Extract the [X, Y] coordinate from the center of the cell holding the provided text.  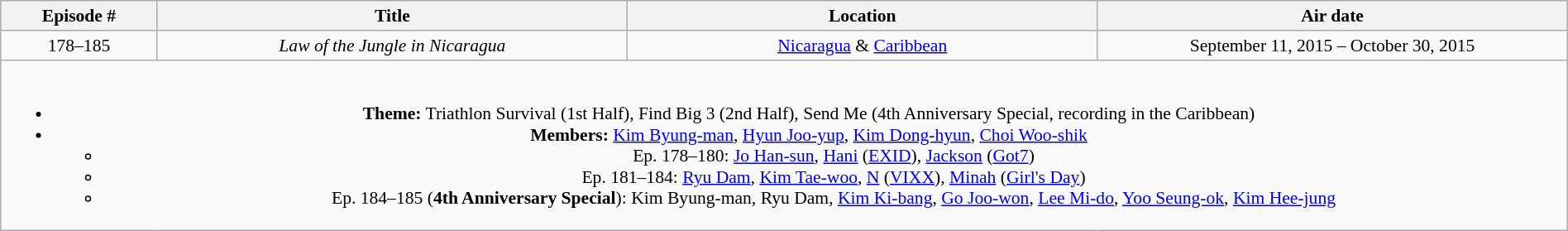
September 11, 2015 – October 30, 2015 [1332, 46]
Episode # [79, 16]
Nicaragua & Caribbean [863, 46]
Air date [1332, 16]
Title [392, 16]
Location [863, 16]
Law of the Jungle in Nicaragua [392, 46]
178–185 [79, 46]
